Capture the cell that displays the provided text and extract its [x, y] central coordinate. 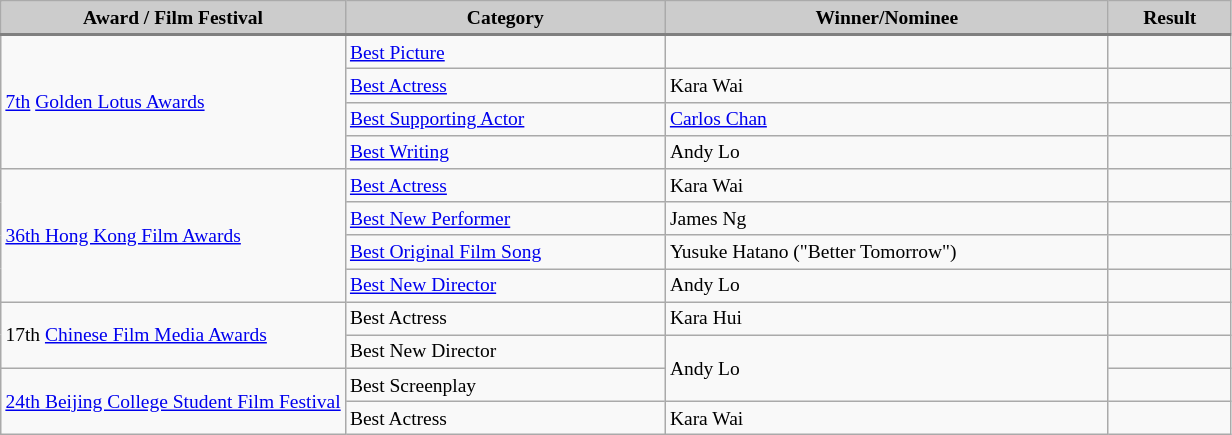
Category [505, 18]
36th Hong Kong Film Awards [174, 236]
24th Beijing College Student Film Festival [174, 402]
Best New Performer [505, 218]
Best Writing [505, 152]
Best Original Film Song [505, 252]
Best Supporting Actor [505, 118]
Best Screenplay [505, 384]
Award / Film Festival [174, 18]
17th Chinese Film Media Awards [174, 336]
Winner/Nominee [886, 18]
Kara Hui [886, 318]
Result [1170, 18]
Carlos Chan [886, 118]
James Ng [886, 218]
7th Golden Lotus Awards [174, 102]
Yusuke Hatano ("Better Tomorrow") [886, 252]
Best Picture [505, 52]
